Locate the cell with the specified text and output its (x, y) center coordinate. 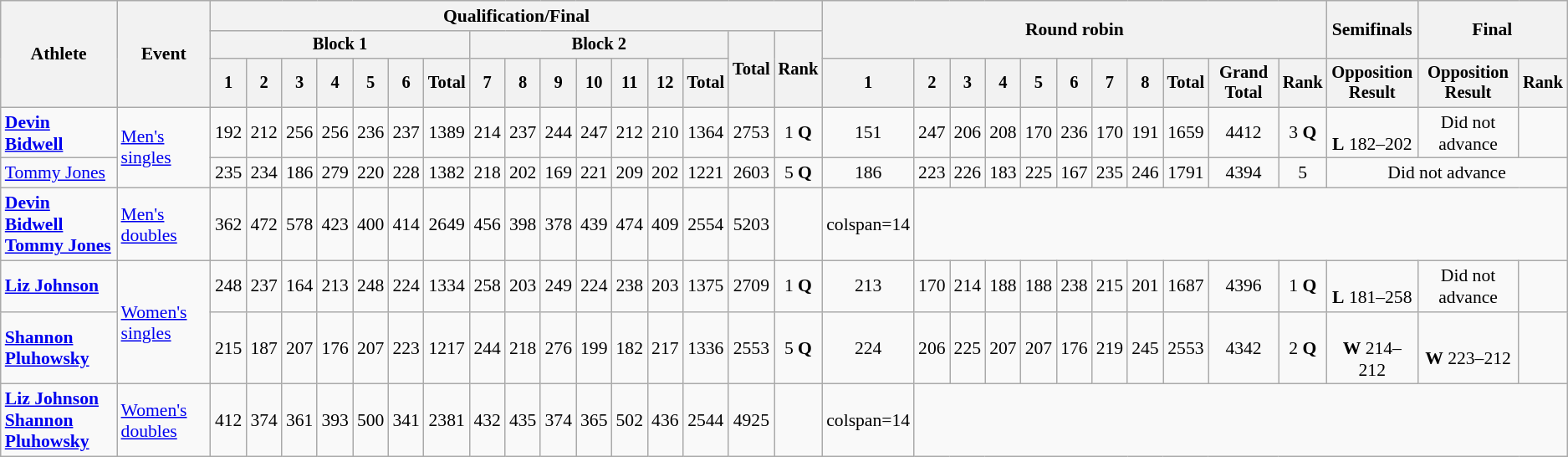
361 (299, 420)
276 (559, 348)
Devin BidwellTommy Jones (59, 224)
412 (229, 420)
Final (1492, 30)
183 (1004, 173)
1334 (447, 286)
2554 (706, 224)
W 223–212 (1468, 348)
2544 (706, 420)
3 Q (1303, 132)
Tommy Jones (59, 173)
439 (594, 224)
L 181–258 (1371, 286)
Women's singles (164, 323)
Block 2 (599, 45)
9 (559, 83)
210 (666, 132)
4394 (1244, 173)
1217 (447, 348)
Devin Bidwell (59, 132)
1336 (706, 348)
4412 (1244, 132)
221 (594, 173)
423 (335, 224)
1221 (706, 173)
2 Q (1303, 348)
578 (299, 224)
1375 (706, 286)
4396 (1244, 286)
164 (299, 286)
362 (229, 224)
2649 (447, 224)
12 (666, 83)
Block 1 (340, 45)
L 182–202 (1371, 132)
2381 (447, 420)
2753 (751, 132)
187 (264, 348)
393 (335, 420)
398 (524, 224)
1364 (706, 132)
5203 (751, 224)
249 (559, 286)
199 (594, 348)
167 (1074, 173)
Semifinals (1371, 30)
245 (1146, 348)
258 (487, 286)
Liz Johnson (59, 286)
2709 (751, 286)
228 (406, 173)
472 (264, 224)
226 (968, 173)
502 (631, 420)
4925 (751, 420)
Qualification/Final (517, 16)
341 (406, 420)
219 (1111, 348)
432 (487, 420)
414 (406, 224)
1382 (447, 173)
151 (868, 132)
Shannon Pluhowsky (59, 348)
400 (371, 224)
234 (264, 173)
201 (1146, 286)
474 (631, 224)
Grand Total (1244, 83)
279 (335, 173)
456 (487, 224)
409 (666, 224)
Men's doubles (164, 224)
500 (371, 420)
378 (559, 224)
Men's singles (164, 147)
192 (229, 132)
Round robin (1074, 30)
436 (666, 420)
435 (524, 420)
Women's doubles (164, 420)
209 (631, 173)
169 (559, 173)
191 (1146, 132)
1687 (1186, 286)
1659 (1186, 132)
Liz JohnsonShannon Pluhowsky (59, 420)
2603 (751, 173)
1791 (1186, 173)
246 (1146, 173)
365 (594, 420)
217 (666, 348)
10 (594, 83)
182 (631, 348)
Event (164, 54)
W 214–212 (1371, 348)
1389 (447, 132)
4342 (1244, 348)
11 (631, 83)
208 (1004, 132)
Athlete (59, 54)
220 (371, 173)
